Pinpoint the cell where the given text exists, returning its (X, Y) midpoint coordinate. 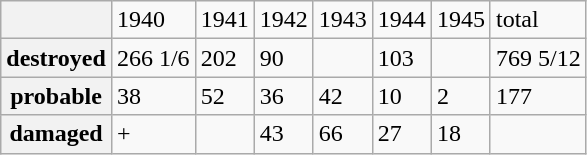
266 1/6 (153, 58)
177 (538, 96)
2 (460, 96)
103 (402, 58)
destroyed (56, 58)
1944 (402, 20)
27 (402, 134)
769 5/12 (538, 58)
1945 (460, 20)
38 (153, 96)
10 (402, 96)
90 (284, 58)
52 (224, 96)
1940 (153, 20)
18 (460, 134)
43 (284, 134)
damaged (56, 134)
+ (153, 134)
1941 (224, 20)
202 (224, 58)
36 (284, 96)
1943 (342, 20)
probable (56, 96)
total (538, 20)
1942 (284, 20)
42 (342, 96)
66 (342, 134)
